From the cell containing the given text, extract its center point as (x, y) coordinate. 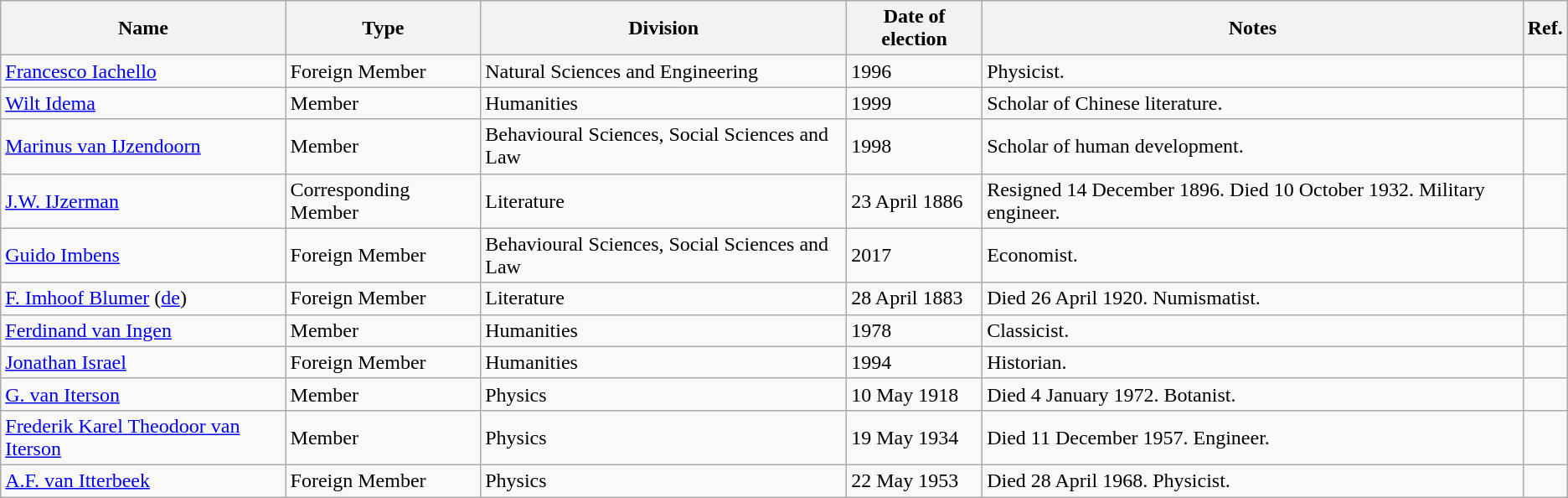
J.W. IJzerman (143, 201)
Ref. (1545, 29)
Died 28 April 1968. Physicist. (1253, 480)
Natural Sciences and Engineering (663, 71)
1999 (915, 103)
Corresponding Member (384, 201)
A.F. van Itterbeek (143, 480)
2017 (915, 255)
1978 (915, 330)
Died 11 December 1957. Engineer. (1253, 438)
Wilt Idema (143, 103)
Division (663, 29)
Type (384, 29)
Economist. (1253, 255)
Marinus van IJzendoorn (143, 146)
22 May 1953 (915, 480)
Died 4 January 1972. Botanist. (1253, 394)
F. Imhoof Blumer (de) (143, 298)
Guido Imbens (143, 255)
Notes (1253, 29)
Died 26 April 1920. Numismatist. (1253, 298)
Resigned 14 December 1896. Died 10 October 1932. Military engineer. (1253, 201)
10 May 1918 (915, 394)
Date of election (915, 29)
Historian. (1253, 362)
G. van Iterson (143, 394)
28 April 1883 (915, 298)
1998 (915, 146)
Ferdinand van Ingen (143, 330)
Francesco Iachello (143, 71)
Name (143, 29)
Classicist. (1253, 330)
Scholar of human development. (1253, 146)
Jonathan Israel (143, 362)
19 May 1934 (915, 438)
Frederik Karel Theodoor van Iterson (143, 438)
Scholar of Chinese literature. (1253, 103)
1996 (915, 71)
Physicist. (1253, 71)
1994 (915, 362)
23 April 1886 (915, 201)
